Identify which cell holds the provided text, then report its (x, y) central coordinate. 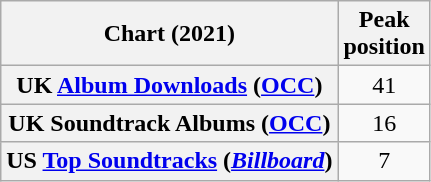
41 (384, 85)
Chart (2021) (170, 34)
US Top Soundtracks (Billboard) (170, 161)
UK Soundtrack Albums (OCC) (170, 123)
16 (384, 123)
Peakposition (384, 34)
7 (384, 161)
UK Album Downloads (OCC) (170, 85)
